Find where the given text appears and provide that cell's center as [x, y] coordinate. 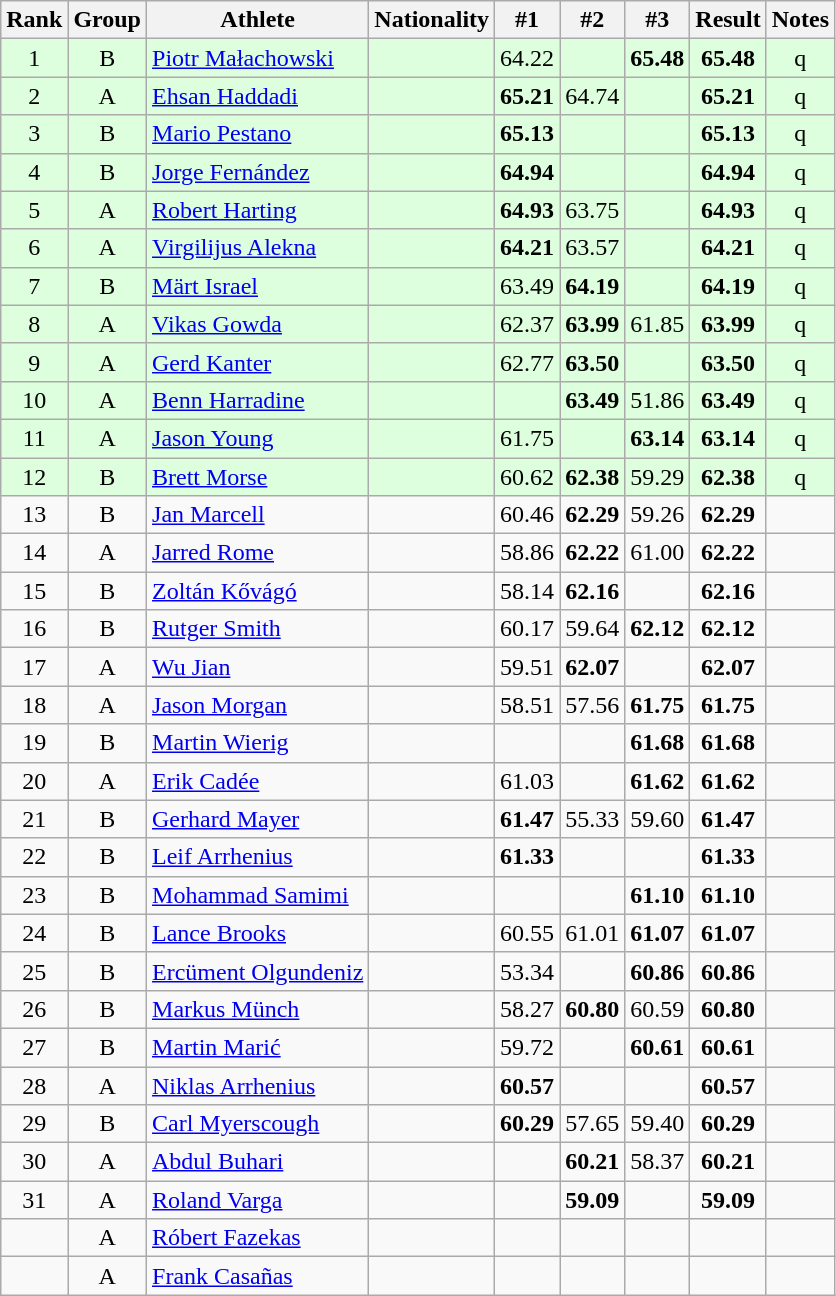
57.65 [592, 1124]
22 [34, 857]
Roland Varga [258, 1200]
Group [108, 20]
Róbert Fazekas [258, 1238]
60.59 [658, 1009]
21 [34, 819]
Leif Arrhenius [258, 857]
1 [34, 58]
59.26 [658, 515]
Zoltán Kővágó [258, 591]
59.51 [528, 667]
23 [34, 895]
7 [34, 286]
Ercüment Olgundeniz [258, 971]
Erik Cadée [258, 781]
63.75 [592, 210]
59.29 [658, 477]
Rank [34, 20]
Virgilijus Alekna [258, 248]
25 [34, 971]
3 [34, 134]
Lance Brooks [258, 933]
Martin Marić [258, 1047]
Nationality [432, 20]
64.22 [528, 58]
Result [728, 20]
9 [34, 362]
30 [34, 1162]
Jason Morgan [258, 705]
Niklas Arrhenius [258, 1085]
13 [34, 515]
Abdul Buhari [258, 1162]
Notes [800, 20]
64.74 [592, 96]
Jason Young [258, 438]
Piotr Małachowski [258, 58]
8 [34, 324]
Mohammad Samimi [258, 895]
60.46 [528, 515]
Jorge Fernández [258, 172]
58.27 [528, 1009]
58.86 [528, 553]
Brett Morse [258, 477]
15 [34, 591]
14 [34, 553]
61.03 [528, 781]
Gerhard Mayer [258, 819]
62.77 [528, 362]
Ehsan Haddadi [258, 96]
Wu Jian [258, 667]
#2 [592, 20]
27 [34, 1047]
6 [34, 248]
Mario Pestano [258, 134]
59.72 [528, 1047]
58.37 [658, 1162]
60.17 [528, 629]
Frank Casañas [258, 1276]
#1 [528, 20]
10 [34, 400]
61.01 [592, 933]
57.56 [592, 705]
Markus Münch [258, 1009]
29 [34, 1124]
59.60 [658, 819]
#3 [658, 20]
31 [34, 1200]
61.85 [658, 324]
20 [34, 781]
11 [34, 438]
28 [34, 1085]
Vikas Gowda [258, 324]
19 [34, 743]
26 [34, 1009]
59.40 [658, 1124]
Robert Harting [258, 210]
58.51 [528, 705]
Athlete [258, 20]
60.62 [528, 477]
16 [34, 629]
63.57 [592, 248]
Gerd Kanter [258, 362]
58.14 [528, 591]
Rutger Smith [258, 629]
51.86 [658, 400]
Märt Israel [258, 286]
5 [34, 210]
62.37 [528, 324]
60.55 [528, 933]
Jarred Rome [258, 553]
24 [34, 933]
Jan Marcell [258, 515]
Martin Wierig [258, 743]
17 [34, 667]
12 [34, 477]
61.00 [658, 553]
18 [34, 705]
Benn Harradine [258, 400]
Carl Myerscough [258, 1124]
53.34 [528, 971]
2 [34, 96]
4 [34, 172]
55.33 [592, 819]
59.64 [592, 629]
